Provide the (x, y) coordinate of the cell's center where the given text is located.  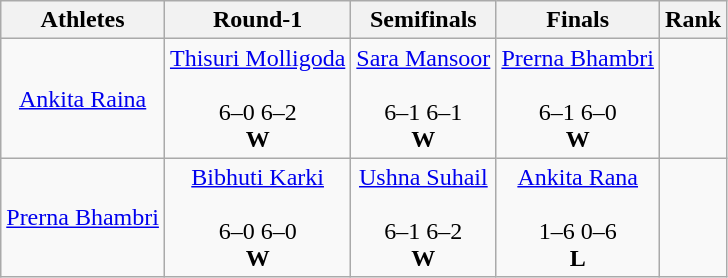
Finals (578, 20)
Sara Mansoor6–1 6–1W (424, 98)
Ankita Raina (83, 98)
Ushna Suhail6–1 6–2W (424, 218)
Semifinals (424, 20)
Rank (694, 20)
Athletes (83, 20)
Prerna Bhambri6–1 6–0W (578, 98)
Thisuri Molligoda6–0 6–2W (257, 98)
Round-1 (257, 20)
Bibhuti Karki6–0 6–0W (257, 218)
Ankita Rana1–6 0–6L (578, 218)
Prerna Bhambri (83, 218)
